For the text-containing cell, return its midpoint in [X, Y] coordinate format. 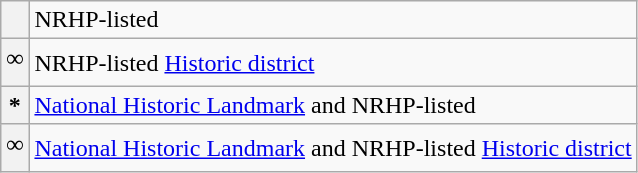
National Historic Landmark and NRHP-listed [333, 105]
* [15, 105]
NRHP-listed Historic district [333, 63]
National Historic Landmark and NRHP-listed Historic district [333, 148]
NRHP-listed [333, 20]
